Find where the given text appears and provide that cell's center as (x, y) coordinate. 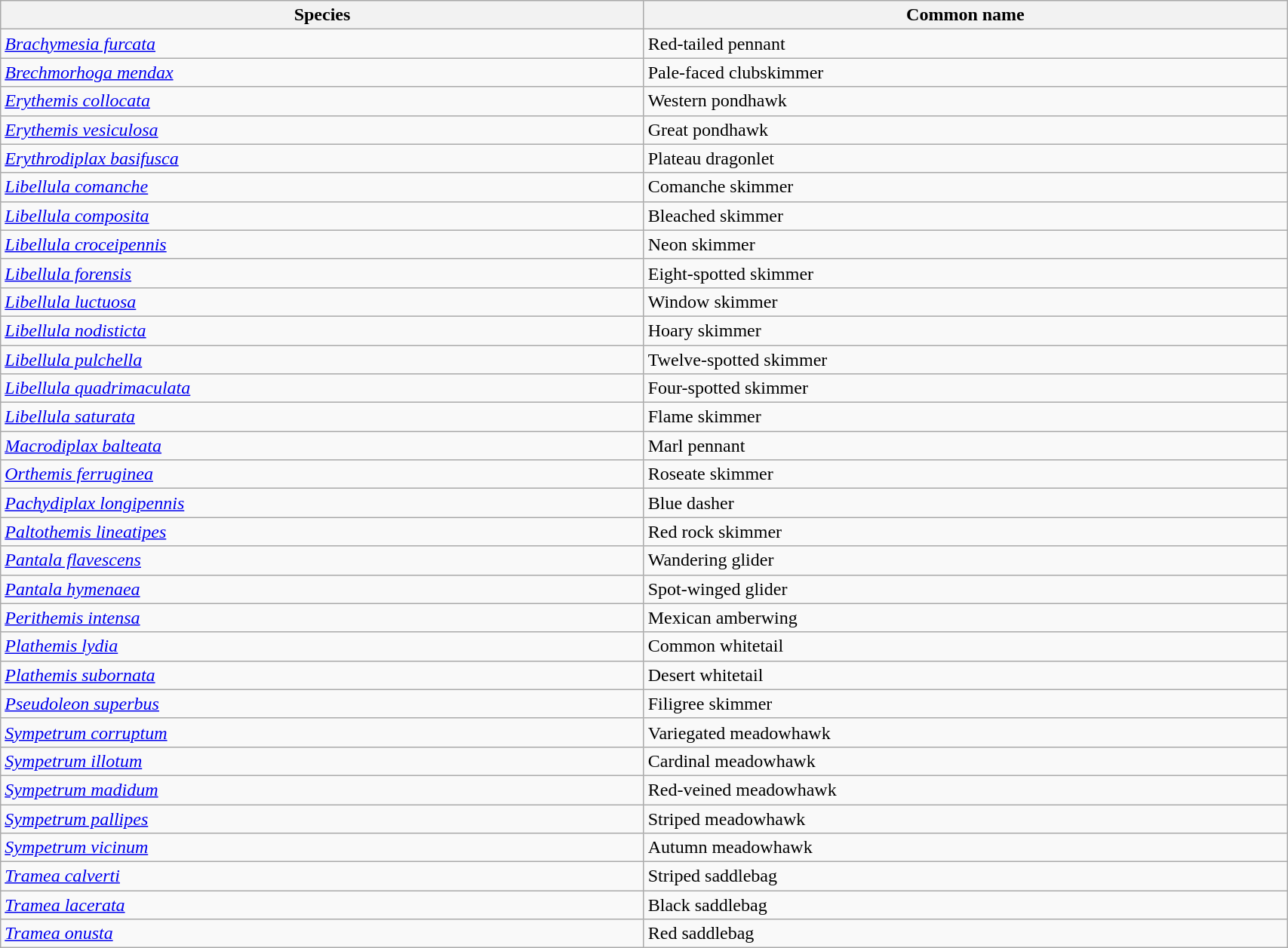
Tramea lacerata (322, 905)
Sympetrum corruptum (322, 732)
Filigree skimmer (965, 704)
Plathemis subornata (322, 675)
Variegated meadowhawk (965, 732)
Red saddlebag (965, 934)
Species (322, 15)
Pale-faced clubskimmer (965, 72)
Comanche skimmer (965, 187)
Libellula composita (322, 216)
Marl pennant (965, 446)
Plathemis lydia (322, 646)
Blue dasher (965, 503)
Libellula nodisticta (322, 330)
Erythrodiplax basifusca (322, 158)
Neon skimmer (965, 244)
Pantala flavescens (322, 560)
Erythemis vesiculosa (322, 130)
Desert whitetail (965, 675)
Striped meadowhawk (965, 818)
Hoary skimmer (965, 330)
Tramea calverti (322, 876)
Sympetrum vicinum (322, 848)
Libellula pulchella (322, 360)
Libellula croceipennis (322, 244)
Eight-spotted skimmer (965, 273)
Pseudoleon superbus (322, 704)
Window skimmer (965, 302)
Twelve-spotted skimmer (965, 360)
Orthemis ferruginea (322, 474)
Perithemis intensa (322, 618)
Four-spotted skimmer (965, 388)
Brachymesia furcata (322, 44)
Red rock skimmer (965, 532)
Autumn meadowhawk (965, 848)
Brechmorhoga mendax (322, 72)
Libellula quadrimaculata (322, 388)
Spot-winged glider (965, 589)
Wandering glider (965, 560)
Great pondhawk (965, 130)
Red-veined meadowhawk (965, 790)
Roseate skimmer (965, 474)
Cardinal meadowhawk (965, 761)
Libellula luctuosa (322, 302)
Sympetrum pallipes (322, 818)
Black saddlebag (965, 905)
Flame skimmer (965, 417)
Striped saddlebag (965, 876)
Mexican amberwing (965, 618)
Tramea onusta (322, 934)
Common whitetail (965, 646)
Libellula comanche (322, 187)
Red-tailed pennant (965, 44)
Plateau dragonlet (965, 158)
Western pondhawk (965, 101)
Libellula saturata (322, 417)
Bleached skimmer (965, 216)
Libellula forensis (322, 273)
Sympetrum illotum (322, 761)
Pantala hymenaea (322, 589)
Paltothemis lineatipes (322, 532)
Common name (965, 15)
Sympetrum madidum (322, 790)
Pachydiplax longipennis (322, 503)
Erythemis collocata (322, 101)
Macrodiplax balteata (322, 446)
